Scan for the cell matching the given text and deliver its [X, Y] coordinate at center. 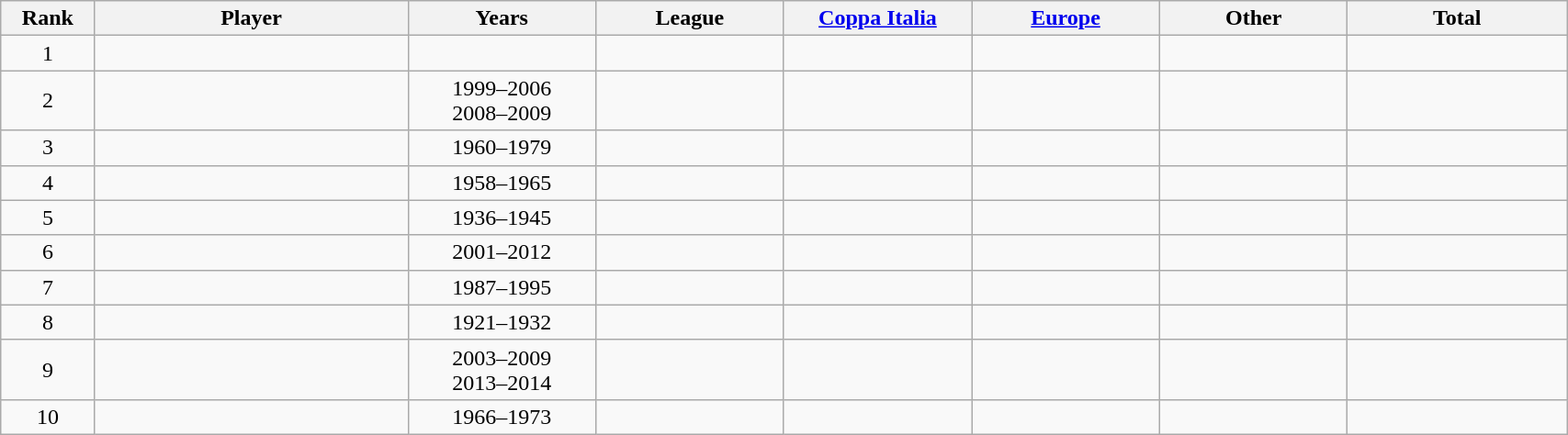
League [691, 18]
1 [48, 53]
Player [252, 18]
10 [48, 417]
1966–1973 [502, 417]
1987–1995 [502, 287]
7 [48, 287]
4 [48, 183]
5 [48, 217]
1999–20062008–2009 [502, 101]
1960–1979 [502, 148]
Europe [1066, 18]
3 [48, 148]
Years [502, 18]
1958–1965 [502, 183]
9 [48, 369]
Rank [48, 18]
Other [1253, 18]
8 [48, 322]
1936–1945 [502, 217]
2003–20092013–2014 [502, 369]
Coppa Italia [878, 18]
1921–1932 [502, 322]
6 [48, 252]
Total [1457, 18]
2 [48, 101]
2001–2012 [502, 252]
